Scan for the cell matching the given text and deliver its (X, Y) coordinate at center. 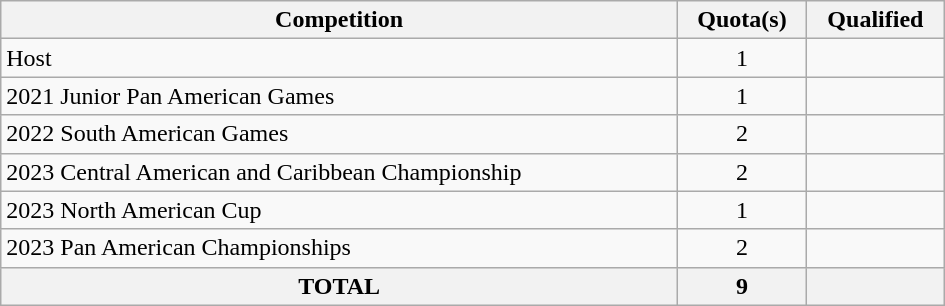
Quota(s) (742, 20)
2023 Central American and Caribbean Championship (340, 172)
Qualified (876, 20)
Host (340, 58)
2022 South American Games (340, 134)
2023 North American Cup (340, 210)
2021 Junior Pan American Games (340, 96)
Competition (340, 20)
TOTAL (340, 286)
9 (742, 286)
2023 Pan American Championships (340, 248)
